Find where the given text appears and provide that cell's center as (x, y) coordinate. 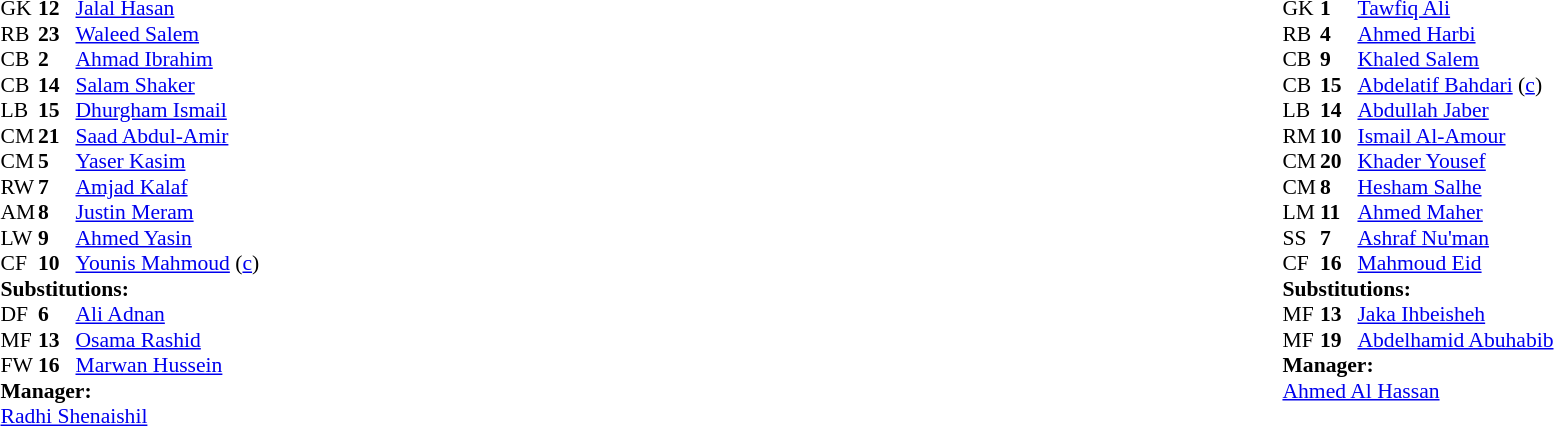
5 (57, 161)
4 (1339, 34)
SS (1301, 238)
LM (1301, 213)
Mahmoud Eid (1455, 263)
23 (57, 34)
Waleed Salem (168, 34)
Ahmed Harbi (1455, 34)
Hesham Salhe (1455, 187)
Abdelhamid Abuhabib (1455, 340)
FW (19, 365)
Younis Mahmoud (c) (168, 263)
2 (57, 59)
Ahmed Yasin (168, 238)
19 (1339, 340)
Osama Rashid (168, 340)
Yaser Kasim (168, 161)
Ahmed Maher (1455, 213)
Dhurgham Ismail (168, 111)
RW (19, 187)
Abdelatif Bahdari (c) (1455, 85)
Ashraf Nu'man (1455, 238)
RM (1301, 136)
LW (19, 238)
11 (1339, 213)
Justin Meram (168, 213)
Ahmad Ibrahim (168, 59)
AM (19, 213)
Jaka Ihbeisheh (1455, 315)
Ismail Al-Amour (1455, 136)
Saad Abdul-Amir (168, 136)
Khaled Salem (1455, 59)
Marwan Hussein (168, 365)
Abdullah Jaber (1455, 111)
21 (57, 136)
Ali Adnan (168, 315)
Ahmed Al Hassan (1418, 391)
Amjad Kalaf (168, 187)
20 (1339, 161)
DF (19, 315)
6 (57, 315)
Salam Shaker (168, 85)
Khader Yousef (1455, 161)
